Return [x, y] of the center of cell containing provided text 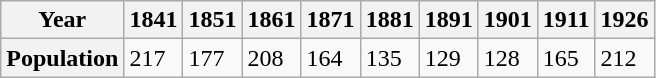
208 [272, 58]
1901 [508, 20]
Population [62, 58]
1861 [272, 20]
128 [508, 58]
1871 [330, 20]
1841 [154, 20]
212 [624, 58]
Year [62, 20]
217 [154, 58]
129 [448, 58]
165 [566, 58]
1926 [624, 20]
177 [212, 58]
1881 [390, 20]
1891 [448, 20]
1851 [212, 20]
164 [330, 58]
1911 [566, 20]
135 [390, 58]
